Search for the cell housing the specified text and yield its (x, y) center coordinate. 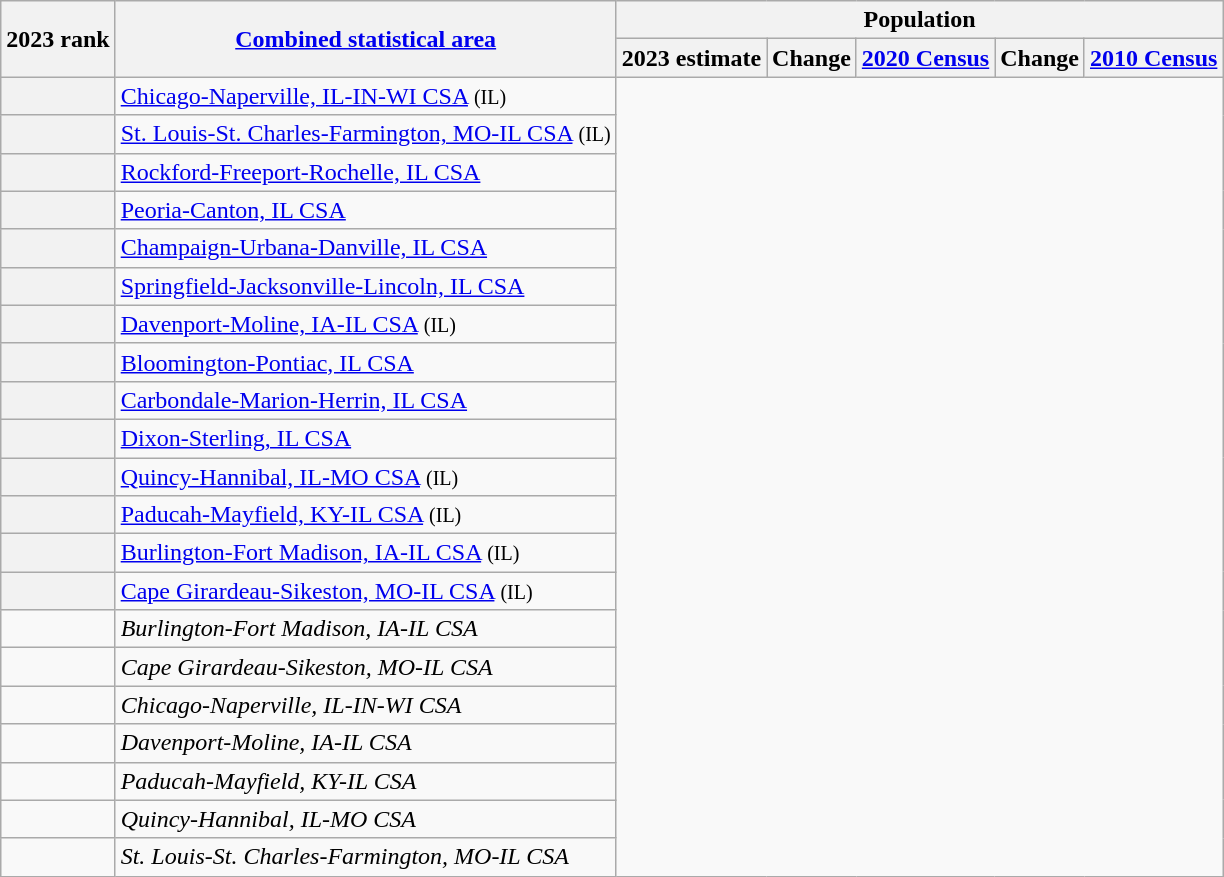
Springfield-Jacksonville-Lincoln, IL CSA (366, 286)
Population (920, 20)
2010 Census (1153, 58)
Cape Girardeau-Sikeston, MO-IL CSA (366, 667)
Quincy-Hannibal, IL-MO CSA (IL) (366, 477)
Bloomington-Pontiac, IL CSA (366, 362)
Carbondale-Marion-Herrin, IL CSA (366, 400)
Davenport-Moline, IA-IL CSA (366, 743)
Peoria-Canton, IL CSA (366, 210)
Chicago-Naperville, IL-IN-WI CSA (366, 705)
2023 estimate (691, 58)
Burlington-Fort Madison, IA-IL CSA (366, 629)
St. Louis-St. Charles-Farmington, MO-IL CSA (IL) (366, 134)
2020 Census (925, 58)
Davenport-Moline, IA-IL CSA (IL) (366, 324)
Paducah-Mayfield, KY-IL CSA (366, 781)
Champaign-Urbana-Danville, IL CSA (366, 248)
Quincy-Hannibal, IL-MO CSA (366, 819)
Dixon-Sterling, IL CSA (366, 438)
Rockford-Freeport-Rochelle, IL CSA (366, 172)
Paducah-Mayfield, KY-IL CSA (IL) (366, 515)
St. Louis-St. Charles-Farmington, MO-IL CSA (366, 857)
2023 rank (58, 39)
Cape Girardeau-Sikeston, MO-IL CSA (IL) (366, 591)
Chicago-Naperville, IL-IN-WI CSA (IL) (366, 96)
Combined statistical area (366, 39)
Burlington-Fort Madison, IA-IL CSA (IL) (366, 553)
